Identify which cell holds the provided text, then report its [X, Y] central coordinate. 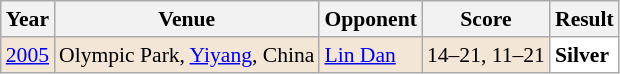
Lin Dan [370, 55]
Olympic Park, Yiyang, China [186, 55]
2005 [28, 55]
Year [28, 19]
14–21, 11–21 [486, 55]
Opponent [370, 19]
Score [486, 19]
Venue [186, 19]
Result [584, 19]
Silver [584, 55]
